Pinpoint the cell where the given text exists, returning its [x, y] midpoint coordinate. 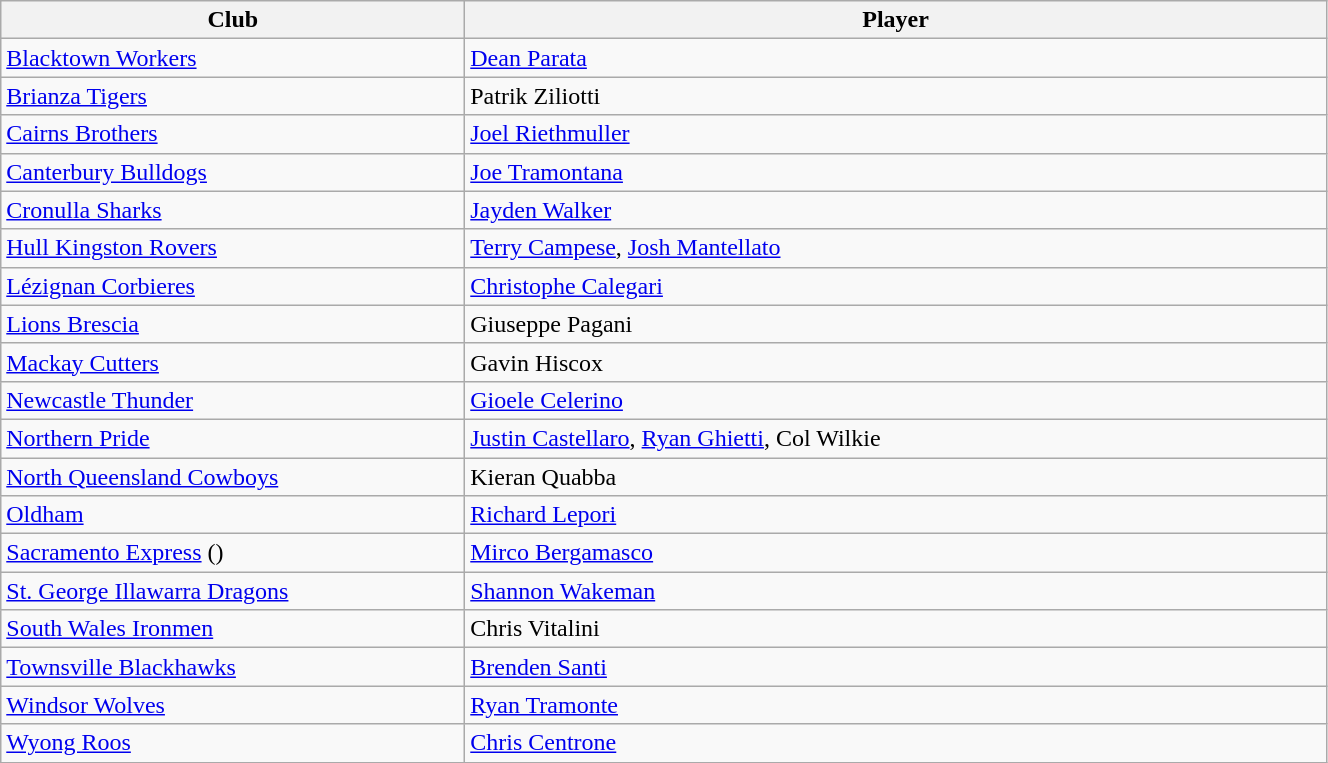
Club [233, 20]
Sacramento Express () [233, 553]
Brenden Santi [896, 667]
Joe Tramontana [896, 172]
Justin Castellaro, Ryan Ghietti, Col Wilkie [896, 438]
Christophe Calegari [896, 286]
Chris Centrone [896, 743]
Chris Vitalini [896, 629]
North Queensland Cowboys [233, 477]
Kieran Quabba [896, 477]
Ryan Tramonte [896, 705]
Blacktown Workers [233, 58]
Townsville Blackhawks [233, 667]
Cairns Brothers [233, 134]
Patrik Ziliotti [896, 96]
Gioele Celerino [896, 400]
Gavin Hiscox [896, 362]
Shannon Wakeman [896, 591]
Cronulla Sharks [233, 210]
Joel Riethmuller [896, 134]
Northern Pride [233, 438]
South Wales Ironmen [233, 629]
Dean Parata [896, 58]
Wyong Roos [233, 743]
Player [896, 20]
Terry Campese, Josh Mantellato [896, 248]
Lions Brescia [233, 324]
Mirco Bergamasco [896, 553]
Newcastle Thunder [233, 400]
St. George Illawarra Dragons [233, 591]
Jayden Walker [896, 210]
Oldham [233, 515]
Windsor Wolves [233, 705]
Brianza Tigers [233, 96]
Lézignan Corbieres [233, 286]
Canterbury Bulldogs [233, 172]
Hull Kingston Rovers [233, 248]
Giuseppe Pagani [896, 324]
Mackay Cutters [233, 362]
Richard Lepori [896, 515]
